Identify which cell holds the provided text, then report its [X, Y] central coordinate. 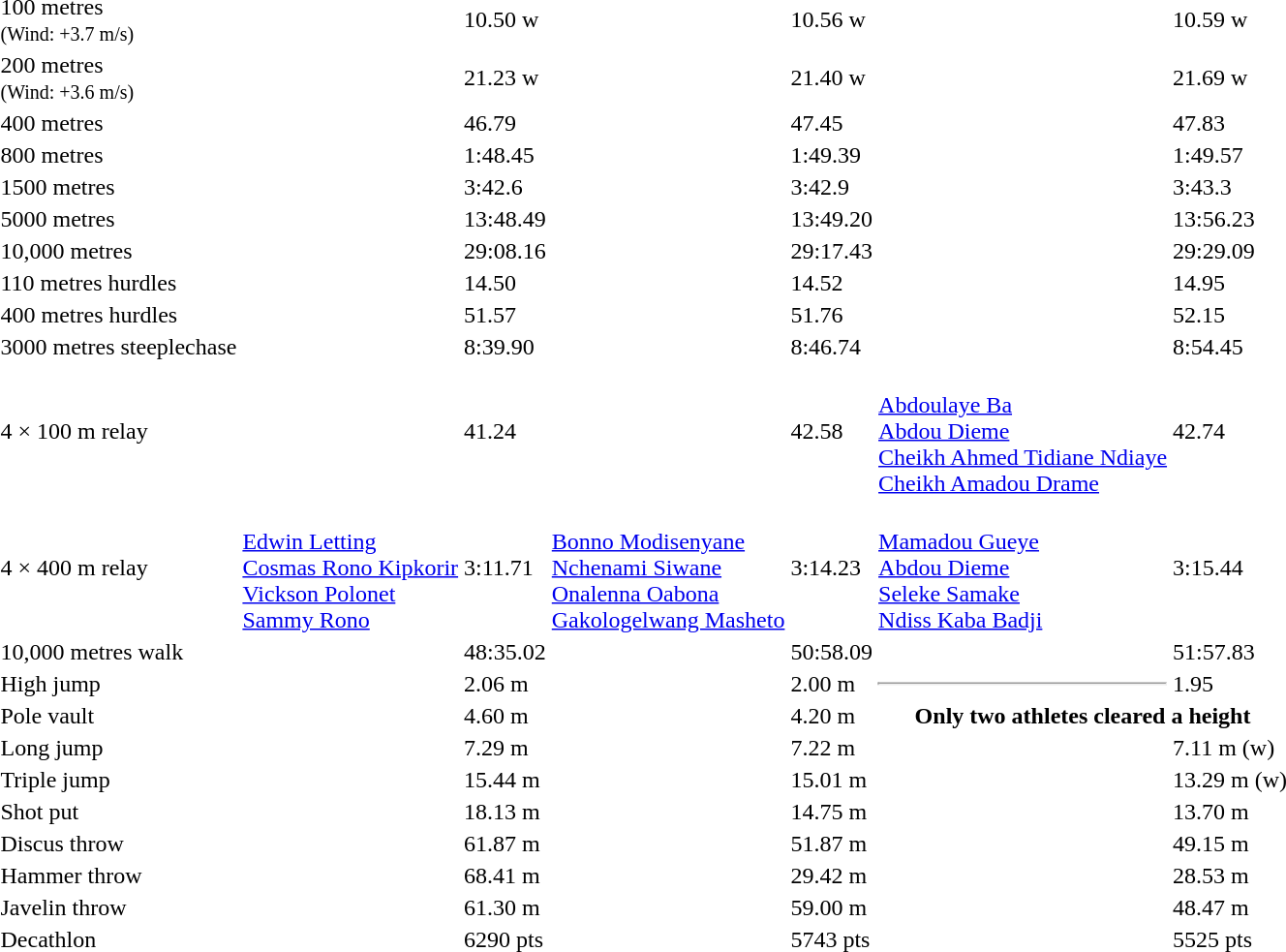
15.44 m [505, 780]
4.60 m [505, 716]
4.20 m [832, 716]
Mamadou GueyeAbdou DiemeSeleke SamakeNdiss Kaba Badji [1023, 568]
51.76 [832, 315]
51.57 [505, 315]
21.23 w [505, 77]
Bonno ModisenyaneNchenami SiwaneOnalenna OabonaGakologelwang Masheto [668, 568]
18.13 m [505, 812]
14.50 [505, 283]
59.00 m [832, 907]
14.52 [832, 283]
7.29 m [505, 748]
Edwin LettingCosmas Rono KipkorirVickson PolonetSammy Rono [351, 568]
29:08.16 [505, 251]
2.00 m [832, 684]
8:39.90 [505, 347]
13:49.20 [832, 219]
8:46.74 [832, 347]
47.45 [832, 123]
61.30 m [505, 907]
3:42.9 [832, 187]
48:35.02 [505, 652]
51.87 m [832, 844]
61.87 m [505, 844]
42.58 [832, 431]
3:14.23 [832, 568]
14.75 m [832, 812]
13:48.49 [505, 219]
50:58.09 [832, 652]
21.40 w [832, 77]
1:49.39 [832, 155]
15.01 m [832, 780]
29:17.43 [832, 251]
3:42.6 [505, 187]
29.42 m [832, 875]
68.41 m [505, 875]
7.22 m [832, 748]
1:48.45 [505, 155]
2.06 m [505, 684]
46.79 [505, 123]
Abdoulaye BaAbdou DiemeCheikh Ahmed Tidiane NdiayeCheikh Amadou Drame [1023, 431]
3:11.71 [505, 568]
41.24 [505, 431]
